Detect which cell encompasses the target text, then output its (x, y) center coordinate. 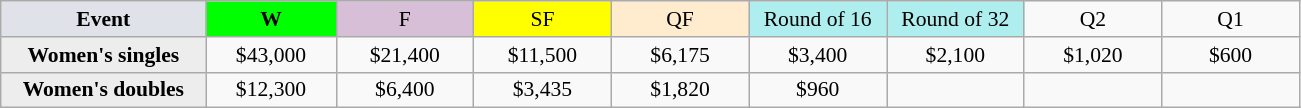
$1,820 (680, 90)
Q1 (1231, 19)
$12,300 (271, 90)
F (405, 19)
$43,000 (271, 55)
$960 (818, 90)
$3,435 (543, 90)
QF (680, 19)
$3,400 (818, 55)
$6,175 (680, 55)
Q2 (1093, 19)
Event (104, 19)
$600 (1231, 55)
W (271, 19)
Women's doubles (104, 90)
$1,020 (1093, 55)
$11,500 (543, 55)
$21,400 (405, 55)
$6,400 (405, 90)
Round of 16 (818, 19)
$2,100 (955, 55)
Round of 32 (955, 19)
SF (543, 19)
Women's singles (104, 55)
